Provide the (X, Y) coordinate of the cell's center where the given text is located.  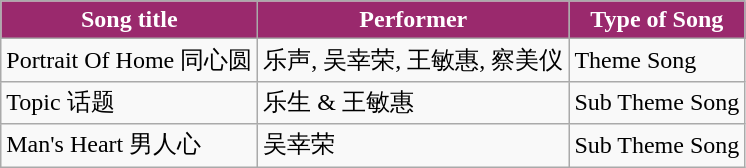
乐生 & 王敏惠 (414, 102)
Type of Song (657, 20)
Song title (130, 20)
乐声, 吴幸荣, 王敏惠, 察美仪 (414, 60)
Portrait Of Home 同心圆 (130, 60)
吴幸荣 (414, 146)
Theme Song (657, 60)
Man's Heart 男人心 (130, 146)
Topic 话题 (130, 102)
Performer (414, 20)
